From the cell containing the given text, extract its center point as [X, Y] coordinate. 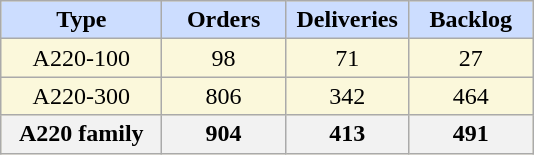
413 [347, 134]
98 [224, 58]
A220-100 [82, 58]
Orders [224, 20]
27 [471, 58]
Type [82, 20]
Backlog [471, 20]
904 [224, 134]
806 [224, 96]
464 [471, 96]
491 [471, 134]
A220 family [82, 134]
342 [347, 96]
Deliveries [347, 20]
A220-300 [82, 96]
71 [347, 58]
